Identify which cell holds the provided text, then report its [X, Y] central coordinate. 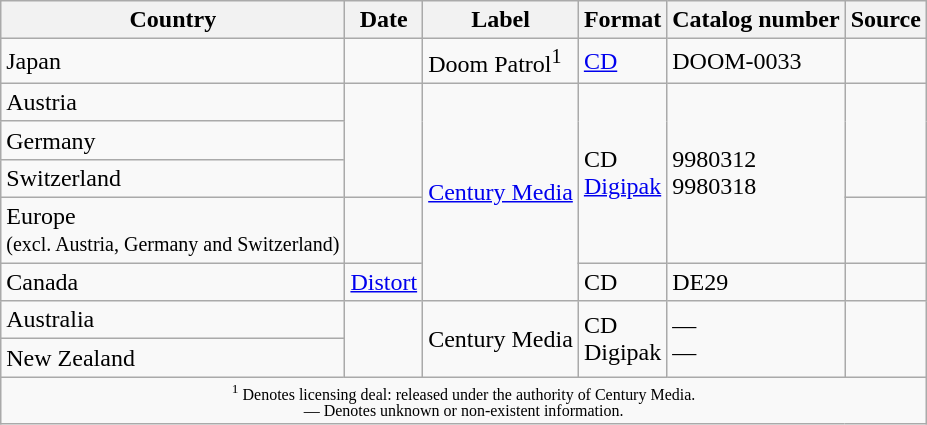
Country [173, 20]
DE29 [756, 282]
Format [622, 20]
Austria [173, 102]
Germany [173, 140]
Canada [173, 282]
Japan [173, 62]
Source [886, 20]
Label [501, 20]
Distort [384, 282]
New Zealand [173, 358]
Europe(excl. Austria, Germany and Switzerland) [173, 230]
Australia [173, 320]
Date [384, 20]
Catalog number [756, 20]
—— [756, 339]
Switzerland [173, 178]
DOOM-0033 [756, 62]
99803129980318 [756, 172]
Doom Patrol1 [501, 62]
1 Denotes licensing deal: released under the authority of Century Media.— Denotes unknown or non-existent information. [464, 400]
